Capture the cell that displays the provided text and extract its (x, y) central coordinate. 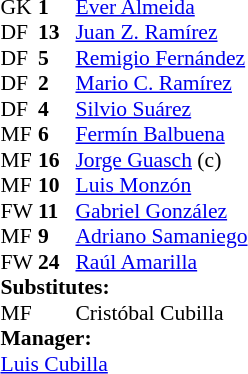
16 (57, 160)
Mario C. Ramírez (161, 83)
5 (57, 58)
10 (57, 185)
Substitutes: (124, 287)
Silvio Suárez (161, 109)
Adriano Samaniego (161, 237)
13 (57, 33)
9 (57, 237)
24 (57, 262)
Jorge Guasch (c) (161, 160)
Remigio Fernández (161, 58)
6 (57, 135)
Gabriel González (161, 211)
Luis Monzón (161, 185)
Raúl Amarilla (161, 262)
Manager: (124, 339)
4 (57, 109)
Cristóbal Cubilla (161, 313)
11 (57, 211)
Fermín Balbuena (161, 135)
2 (57, 83)
Juan Z. Ramírez (161, 33)
